Identify which cell holds the provided text, then report its [x, y] central coordinate. 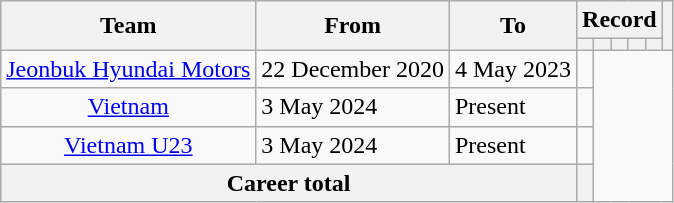
From [353, 26]
To [512, 26]
Record [620, 20]
Vietnam [128, 107]
Career total [289, 183]
Jeonbuk Hyundai Motors [128, 69]
22 December 2020 [353, 69]
4 May 2023 [512, 69]
Vietnam U23 [128, 145]
Team [128, 26]
